Return [X, Y] of the center of cell containing provided text 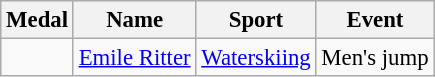
Emile Ritter [134, 58]
Event [375, 20]
Men's jump [375, 58]
Name [134, 20]
Medal [38, 20]
Sport [256, 20]
Waterskiing [256, 58]
